Return the [X, Y] coordinate for the center point of the cell that contains the specified text.  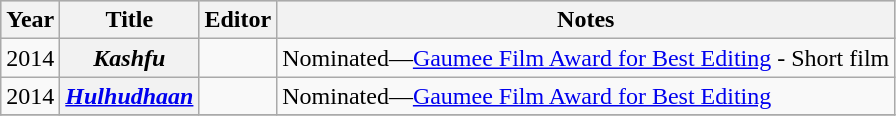
Nominated—Gaumee Film Award for Best Editing - Short film [586, 58]
Year [30, 20]
Nominated—Gaumee Film Award for Best Editing [586, 96]
Notes [586, 20]
Editor [238, 20]
Title [130, 20]
Hulhudhaan [130, 96]
Kashfu [130, 58]
